Scan for the cell matching the given text and deliver its [X, Y] coordinate at center. 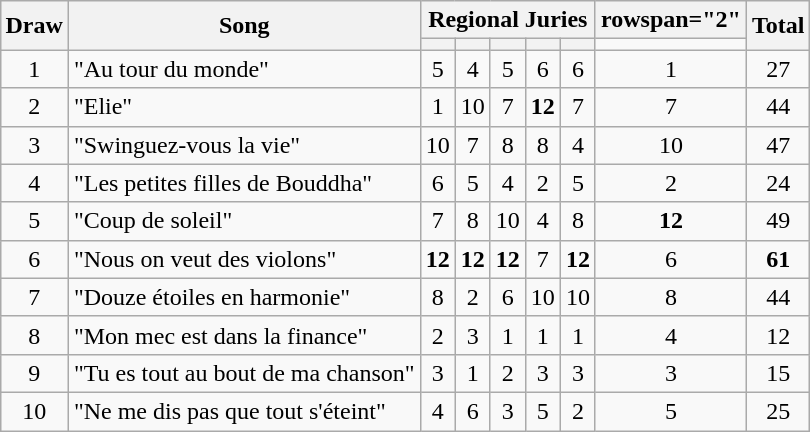
"Les petites filles de Bouddha" [244, 183]
"Ne me dis pas que tout s'éteint" [244, 411]
Total [778, 26]
rowspan="2" [670, 20]
"Mon mec est dans la finance" [244, 335]
Regional Juries [508, 20]
15 [778, 373]
"Swinguez-vous la vie" [244, 145]
49 [778, 221]
27 [778, 69]
61 [778, 259]
47 [778, 145]
"Tu es tout au bout de ma chanson" [244, 373]
"Douze étoiles en harmonie" [244, 297]
"Elie" [244, 107]
Draw [34, 26]
9 [34, 373]
24 [778, 183]
25 [778, 411]
"Au tour du monde" [244, 69]
"Nous on veut des violons" [244, 259]
"Coup de soleil" [244, 221]
Song [244, 26]
